Pinpoint the cell where the given text exists, returning its [X, Y] midpoint coordinate. 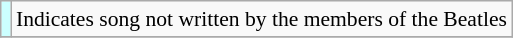
Indicates song not written by the members of the Beatles [262, 19]
